Scan for the cell matching the given text and deliver its (x, y) coordinate at center. 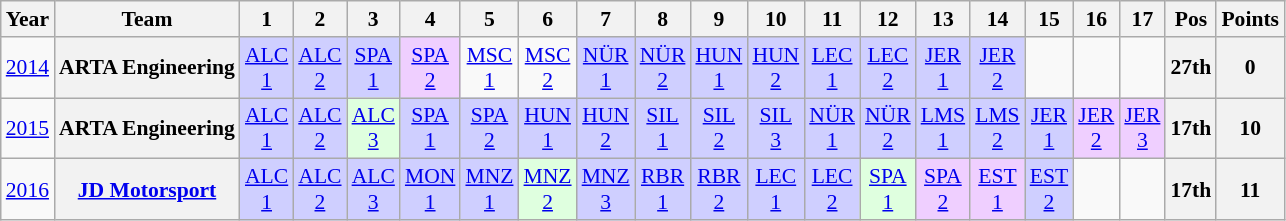
2016 (28, 190)
Team (147, 19)
6 (548, 19)
MNZ3 (606, 190)
Points (1250, 19)
14 (998, 19)
RBR2 (718, 190)
JD Motorsport (147, 190)
MSC2 (548, 68)
Pos (1190, 19)
LMS1 (944, 128)
9 (718, 19)
SIL1 (663, 128)
RBR1 (663, 190)
2015 (28, 128)
SIL3 (776, 128)
3 (374, 19)
EST1 (998, 190)
MNZ2 (548, 190)
27th (1190, 68)
7 (606, 19)
15 (1050, 19)
4 (430, 19)
1 (266, 19)
13 (944, 19)
Year (28, 19)
16 (1096, 19)
17 (1142, 19)
MSC1 (489, 68)
5 (489, 19)
MNZ1 (489, 190)
LMS2 (998, 128)
SIL2 (718, 128)
2 (320, 19)
8 (663, 19)
2014 (28, 68)
EST2 (1050, 190)
JER3 (1142, 128)
0 (1250, 68)
MON1 (430, 190)
12 (888, 19)
